Pinpoint the cell where the given text exists, returning its [X, Y] midpoint coordinate. 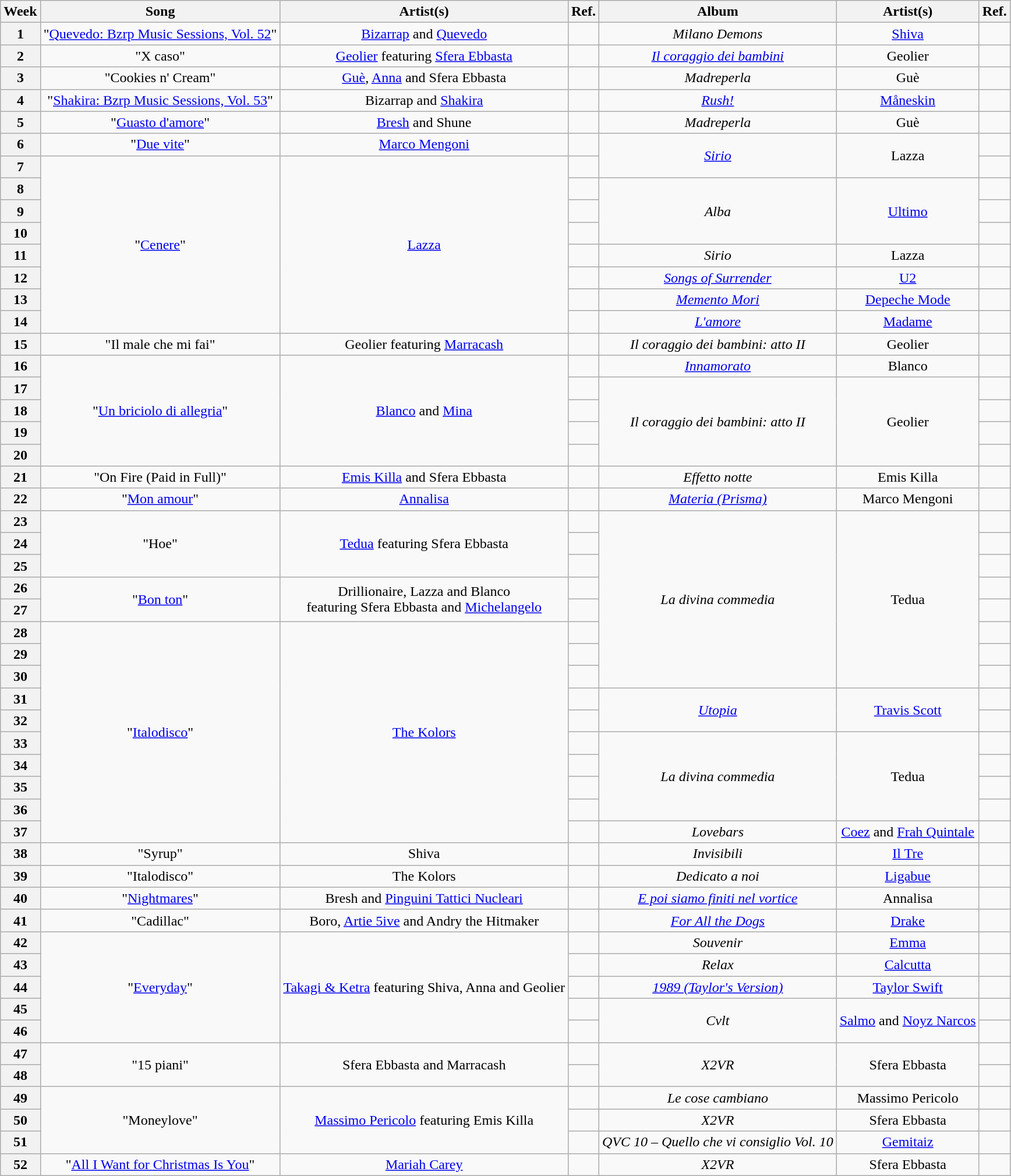
46 [20, 1032]
Bresh and Shune [424, 122]
42 [20, 942]
47 [20, 1054]
Calcutta [907, 965]
Sfera Ebbasta and Marracash [424, 1065]
38 [20, 854]
QVC 10 – Quello che vi consiglio Vol. 10 [718, 1142]
43 [20, 965]
"On Fire (Paid in Full)" [160, 477]
13 [20, 300]
27 [20, 610]
26 [20, 588]
Coez and Frah Quintale [907, 832]
Depeche Mode [907, 300]
1 [20, 34]
Rush! [718, 100]
Alba [718, 211]
Il Tre [907, 854]
48 [20, 1076]
Måneskin [907, 100]
12 [20, 278]
"Moneylove" [160, 1120]
21 [20, 477]
"Mon amour" [160, 499]
11 [20, 255]
2 [20, 56]
"Shakira: Bzrp Music Sessions, Vol. 53" [160, 100]
Lovebars [718, 832]
22 [20, 499]
Week [20, 12]
"Cookies n' Cream" [160, 78]
"Nightmares" [160, 898]
Gemitaiz [907, 1142]
50 [20, 1120]
"Quevedo: Bzrp Music Sessions, Vol. 52" [160, 34]
Takagi & Ketra featuring Shiva, Anna and Geolier [424, 987]
23 [20, 521]
"Due vite" [160, 144]
19 [20, 433]
"Un briciolo di allegria" [160, 411]
45 [20, 1009]
Taylor Swift [907, 987]
Song [160, 12]
Utopia [718, 710]
Boro, Artie 5ive and Andry the Hitmaker [424, 920]
28 [20, 632]
Materia (Prisma) [718, 499]
Bizarrap and Shakira [424, 100]
39 [20, 876]
7 [20, 167]
Mariah Carey [424, 1164]
31 [20, 699]
Memento Mori [718, 300]
E poi siamo finiti nel vortice [718, 898]
5 [20, 122]
10 [20, 233]
Innamorato [718, 366]
Massimo Pericolo featuring Emis Killa [424, 1120]
"Syrup" [160, 854]
52 [20, 1164]
41 [20, 920]
Bizarrap and Quevedo [424, 34]
Drake [907, 920]
20 [20, 455]
Geolier featuring Marracash [424, 344]
Drillionaire, Lazza and Blanco featuring Sfera Ebbasta and Michelangelo [424, 599]
Il coraggio dei bambini [718, 56]
Travis Scott [907, 710]
Invisibili [718, 854]
17 [20, 389]
Blanco [907, 366]
"15 piani" [160, 1065]
"Il male che mi fai" [160, 344]
Songs of Surrender [718, 278]
6 [20, 144]
8 [20, 189]
18 [20, 411]
24 [20, 543]
4 [20, 100]
29 [20, 655]
"X caso" [160, 56]
Salmo and Noyz Narcos [907, 1020]
"Hoe" [160, 543]
3 [20, 78]
Emma [907, 942]
14 [20, 322]
Le cose cambiano [718, 1098]
Relax [718, 965]
Geolier featuring Sfera Ebbasta [424, 56]
Effetto notte [718, 477]
15 [20, 344]
For All the Dogs [718, 920]
Ultimo [907, 211]
Guè, Anna and Sfera Ebbasta [424, 78]
Massimo Pericolo [907, 1098]
Emis Killa [907, 477]
Tedua featuring Sfera Ebbasta [424, 543]
51 [20, 1142]
"Cadillac" [160, 920]
32 [20, 721]
Album [718, 12]
Ligabue [907, 876]
34 [20, 765]
"Everyday" [160, 987]
35 [20, 787]
Bresh and Pinguini Tattici Nucleari [424, 898]
Dedicato a noi [718, 876]
Milano Demons [718, 34]
37 [20, 832]
Blanco and Mina [424, 411]
1989 (Taylor's Version) [718, 987]
U2 [907, 278]
25 [20, 566]
Souvenir [718, 942]
"Bon ton" [160, 599]
L'amore [718, 322]
49 [20, 1098]
33 [20, 743]
36 [20, 810]
16 [20, 366]
"All I Want for Christmas Is You" [160, 1164]
44 [20, 987]
Emis Killa and Sfera Ebbasta [424, 477]
"Guasto d'amore" [160, 122]
Cvlt [718, 1020]
9 [20, 211]
30 [20, 677]
40 [20, 898]
Madame [907, 322]
"Cenere" [160, 244]
